Find where the given text appears and provide that cell's center as (X, Y) coordinate. 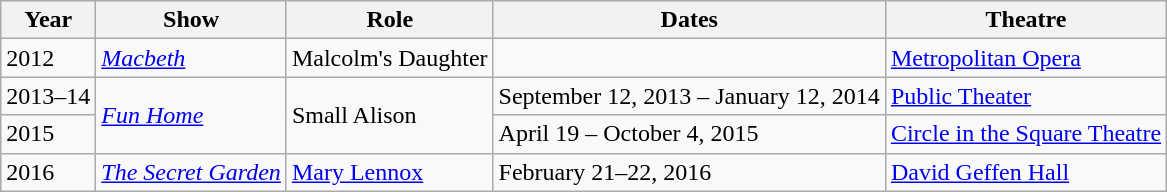
April 19 – October 4, 2015 (689, 134)
Role (390, 20)
Dates (689, 20)
Year (48, 20)
Fun Home (192, 115)
Macbeth (192, 58)
2012 (48, 58)
Small Alison (390, 115)
2016 (48, 172)
David Geffen Hall (1026, 172)
Mary Lennox (390, 172)
Theatre (1026, 20)
Circle in the Square Theatre (1026, 134)
September 12, 2013 – January 12, 2014 (689, 96)
Show (192, 20)
February 21–22, 2016 (689, 172)
2013–14 (48, 96)
Public Theater (1026, 96)
2015 (48, 134)
Metropolitan Opera (1026, 58)
Malcolm's Daughter (390, 58)
The Secret Garden (192, 172)
